Return the [X, Y] coordinate for the center point of the cell that contains the specified text.  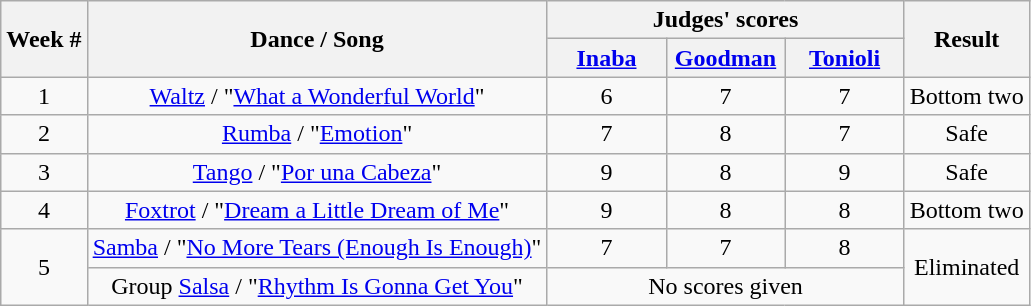
Foxtrot / "Dream a Little Dream of Me" [317, 210]
Waltz / "What a Wonderful World" [317, 96]
5 [44, 267]
Goodman [726, 58]
2 [44, 134]
No scores given [726, 286]
6 [606, 96]
Result [966, 39]
Rumba / "Emotion" [317, 134]
Samba / "No More Tears (Enough Is Enough)" [317, 248]
Dance / Song [317, 39]
1 [44, 96]
Inaba [606, 58]
4 [44, 210]
Group Salsa / "Rhythm Is Gonna Get You" [317, 286]
Judges' scores [726, 20]
Tonioli [844, 58]
Tango / "Por una Cabeza" [317, 172]
3 [44, 172]
Eliminated [966, 267]
Week # [44, 39]
